Scan for the cell matching the given text and deliver its (X, Y) coordinate at center. 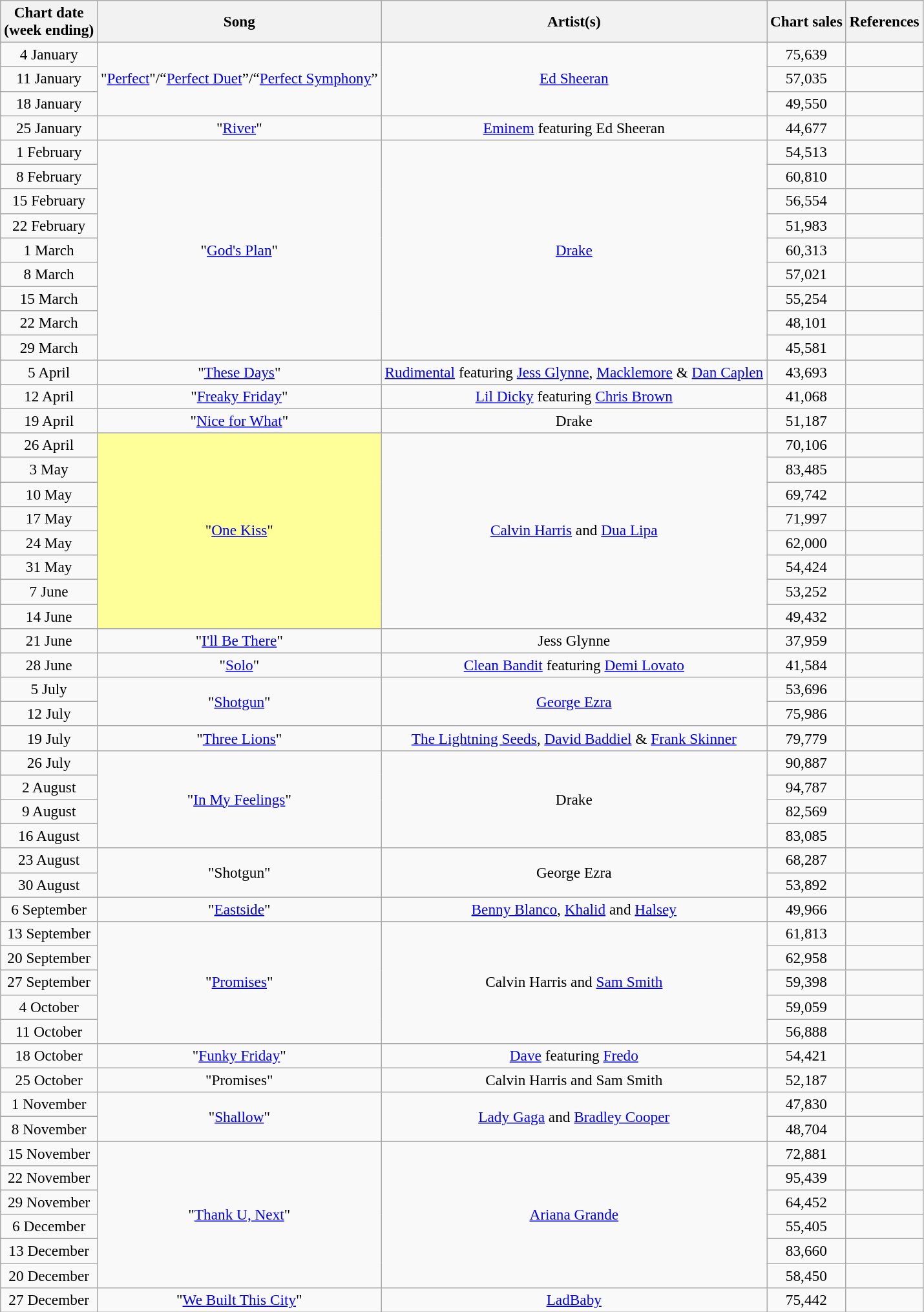
72,881 (806, 1153)
41,068 (806, 396)
10 May (49, 494)
27 September (49, 982)
21 June (49, 640)
29 March (49, 347)
9 August (49, 811)
57,035 (806, 79)
70,106 (806, 445)
13 December (49, 1251)
44,677 (806, 127)
23 August (49, 860)
Eminem featuring Ed Sheeran (574, 127)
"In My Feelings" (240, 799)
"Nice for What" (240, 421)
75,639 (806, 54)
59,059 (806, 1007)
Ed Sheeran (574, 79)
56,888 (806, 1031)
71,997 (806, 518)
54,424 (806, 567)
20 December (49, 1275)
8 November (49, 1128)
11 October (49, 1031)
90,887 (806, 763)
52,187 (806, 1080)
47,830 (806, 1105)
79,779 (806, 738)
"River" (240, 127)
"Funky Friday" (240, 1055)
8 February (49, 176)
48,101 (806, 323)
53,252 (806, 591)
25 January (49, 127)
83,085 (806, 836)
68,287 (806, 860)
"Perfect"/“Perfect Duet”/“Perfect Symphony” (240, 79)
24 May (49, 543)
"Freaky Friday" (240, 396)
4 October (49, 1007)
64,452 (806, 1202)
41,584 (806, 665)
62,000 (806, 543)
Ariana Grande (574, 1214)
4 January (49, 54)
Chart sales (806, 21)
54,513 (806, 152)
43,693 (806, 372)
15 February (49, 201)
49,550 (806, 103)
57,021 (806, 274)
Clean Bandit featuring Demi Lovato (574, 665)
55,405 (806, 1227)
1 February (49, 152)
37,959 (806, 640)
29 November (49, 1202)
"God's Plan" (240, 249)
The Lightning Seeds, David Baddiel & Frank Skinner (574, 738)
48,704 (806, 1128)
95,439 (806, 1178)
18 January (49, 103)
References (884, 21)
"We Built This City" (240, 1300)
26 July (49, 763)
58,450 (806, 1275)
Benny Blanco, Khalid and Halsey (574, 909)
Lady Gaga and Bradley Cooper (574, 1117)
19 April (49, 421)
"Three Lions" (240, 738)
"I'll Be There" (240, 640)
82,569 (806, 811)
7 June (49, 591)
15 March (49, 299)
14 June (49, 616)
75,986 (806, 714)
1 November (49, 1105)
27 December (49, 1300)
17 May (49, 518)
"One Kiss" (240, 531)
26 April (49, 445)
Lil Dicky featuring Chris Brown (574, 396)
51,187 (806, 421)
22 March (49, 323)
51,983 (806, 226)
20 September (49, 958)
53,892 (806, 885)
31 May (49, 567)
6 December (49, 1227)
Calvin Harris and Dua Lipa (574, 531)
5 July (49, 689)
15 November (49, 1153)
12 July (49, 714)
75,442 (806, 1300)
Chart date(week ending) (49, 21)
60,313 (806, 249)
2 August (49, 787)
"Eastside" (240, 909)
18 October (49, 1055)
54,421 (806, 1055)
94,787 (806, 787)
83,485 (806, 469)
83,660 (806, 1251)
"These Days" (240, 372)
22 November (49, 1178)
22 February (49, 226)
45,581 (806, 347)
53,696 (806, 689)
28 June (49, 665)
56,554 (806, 201)
Song (240, 21)
"Thank U, Next" (240, 1214)
69,742 (806, 494)
59,398 (806, 982)
11 January (49, 79)
Rudimental featuring Jess Glynne, Macklemore & Dan Caplen (574, 372)
19 July (49, 738)
Jess Glynne (574, 640)
30 August (49, 885)
"Solo" (240, 665)
3 May (49, 469)
12 April (49, 396)
62,958 (806, 958)
16 August (49, 836)
1 March (49, 249)
55,254 (806, 299)
49,966 (806, 909)
Artist(s) (574, 21)
49,432 (806, 616)
LadBaby (574, 1300)
5 April (49, 372)
61,813 (806, 933)
60,810 (806, 176)
6 September (49, 909)
Dave featuring Fredo (574, 1055)
"Shallow" (240, 1117)
8 March (49, 274)
25 October (49, 1080)
13 September (49, 933)
